Return [X, Y] of the center of cell containing provided text 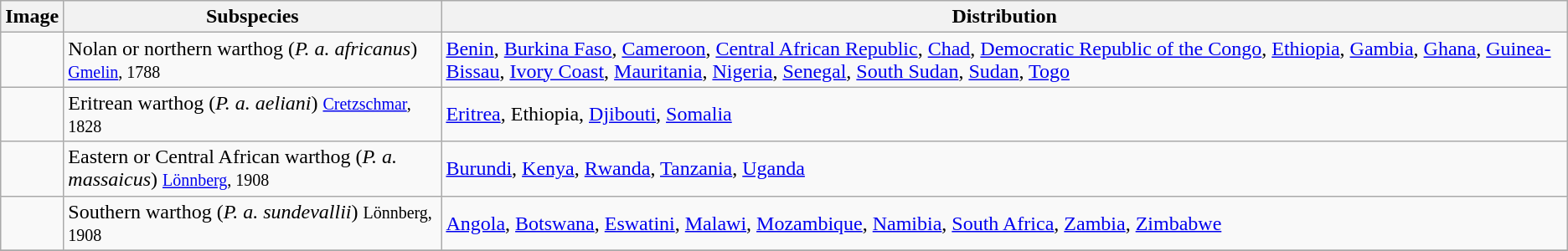
Image [32, 17]
Distribution [1004, 17]
Burundi, Kenya, Rwanda, Tanzania, Uganda [1004, 169]
Angola, Botswana, Eswatini, Malawi, Mozambique, Namibia, South Africa, Zambia, Zimbabwe [1004, 223]
Southern warthog (P. a. sundevallii) Lönnberg, 1908 [253, 223]
Eritrea, Ethiopia, Djibouti, Somalia [1004, 114]
Eritrean warthog (P. a. aeliani) Cretzschmar, 1828 [253, 114]
Subspecies [253, 17]
Nolan or northern warthog (P. a. africanus) Gmelin, 1788 [253, 60]
Eastern or Central African warthog (P. a. massaicus) Lönnberg, 1908 [253, 169]
